For the text-containing cell, return its midpoint in (X, Y) coordinate format. 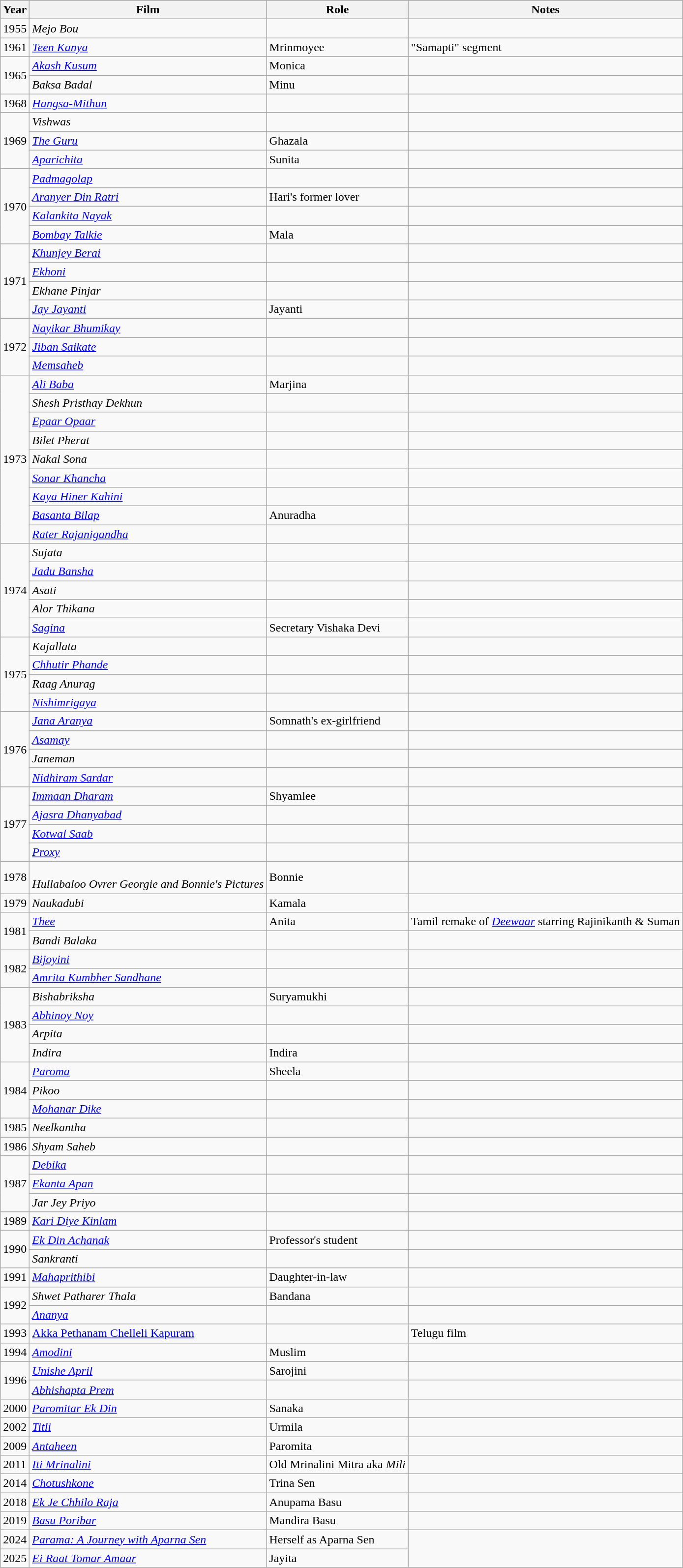
1993 (15, 1333)
Sonar Khancha (148, 478)
The Guru (148, 141)
Ajasra Dhanyabad (148, 814)
Nidhiram Sardar (148, 777)
Parama: A Journey with Aparna Sen (148, 1539)
Neelkantha (148, 1127)
Notes (545, 10)
Sarojini (337, 1371)
Sheela (337, 1071)
Titli (148, 1427)
Bilet Pherat (148, 440)
Alor Thikana (148, 609)
Pikoo (148, 1090)
Shesh Pristhay Dekhun (148, 403)
Trina Sen (337, 1483)
Nakal Sona (148, 459)
1965 (15, 75)
Paromitar Ek Din (148, 1408)
Teen Kanya (148, 47)
Akash Kusum (148, 66)
Kalankita Nayak (148, 215)
Abhinoy Noy (148, 1015)
Kotwal Saab (148, 834)
Bombay Talkie (148, 235)
Mala (337, 235)
Rater Rajanigandha (148, 534)
Telugu film (545, 1333)
Marjina (337, 384)
Basanta Bilap (148, 515)
Proxy (148, 852)
Mejo Bou (148, 29)
1985 (15, 1127)
Bijoyini (148, 959)
Jay Jayanti (148, 309)
Kajallata (148, 646)
Jayanti (337, 309)
Nishimrigaya (148, 702)
Minu (337, 85)
Abhishapta Prem (148, 1389)
1992 (15, 1305)
Epaar Opaar (148, 422)
1979 (15, 903)
Paromita (337, 1446)
Debika (148, 1165)
Jayita (337, 1558)
Suryamukhi (337, 996)
Chotushkone (148, 1483)
Jar Jey Priyo (148, 1203)
1978 (15, 877)
Shwet Patharer Thala (148, 1296)
Hullabaloo Ovrer Georgie and Bonnie's Pictures (148, 877)
Antaheen (148, 1446)
2009 (15, 1446)
Ek Din Achanak (148, 1240)
Naukadubi (148, 903)
1973 (15, 459)
Daughter-in-law (337, 1277)
Jadu Bansha (148, 572)
Aranyer Din Ratri (148, 197)
Vishwas (148, 122)
Unishe April (148, 1371)
Immaan Dharam (148, 796)
Memsaheb (148, 365)
Jana Aranya (148, 721)
Bandi Balaka (148, 940)
2025 (15, 1558)
Hari's former lover (337, 197)
Ekanta Apan (148, 1184)
Tamil remake of Deewaar starring Rajinikanth & Suman (545, 922)
Ali Baba (148, 384)
1971 (15, 281)
Mohanar Dike (148, 1109)
Urmila (337, 1427)
Anita (337, 922)
Shyamlee (337, 796)
Akka Pethanam Chelleli Kapuram (148, 1333)
1987 (15, 1184)
1974 (15, 590)
1976 (15, 749)
Muslim (337, 1352)
Raag Anurag (148, 684)
1990 (15, 1249)
Ghazala (337, 141)
Ananya (148, 1315)
Herself as Aparna Sen (337, 1539)
1981 (15, 931)
2000 (15, 1408)
Amrita Kumbher Sandhane (148, 978)
Sanaka (337, 1408)
Sankranti (148, 1259)
Mahaprithibi (148, 1277)
1986 (15, 1146)
Arpita (148, 1034)
Sagina (148, 628)
Film (148, 10)
Ek Je Chhilo Raja (148, 1502)
Anuradha (337, 515)
1961 (15, 47)
1996 (15, 1380)
1955 (15, 29)
Padmagolap (148, 178)
Iti Mrinalini (148, 1465)
2014 (15, 1483)
Kari Diye Kinlam (148, 1221)
Ei Raat Tomar Amaar (148, 1558)
1977 (15, 824)
"Samapti" segment (545, 47)
1983 (15, 1025)
1972 (15, 347)
Paroma (148, 1071)
2011 (15, 1465)
Monica (337, 66)
Chhutir Phande (148, 665)
Aparichita (148, 159)
1982 (15, 968)
Baksa Badal (148, 85)
Janeman (148, 758)
Shyam Saheb (148, 1146)
1969 (15, 141)
Professor's student (337, 1240)
Anupama Basu (337, 1502)
Asamay (148, 740)
2018 (15, 1502)
Mandira Basu (337, 1521)
Mrinmoyee (337, 47)
Basu Poribar (148, 1521)
Amodini (148, 1352)
1994 (15, 1352)
Bishabriksha (148, 996)
Thee (148, 922)
Somnath's ex-girlfriend (337, 721)
Year (15, 10)
Khunjey Berai (148, 253)
1968 (15, 103)
Ekhane Pinjar (148, 291)
1991 (15, 1277)
Hangsa-Mithun (148, 103)
Asati (148, 590)
Sujata (148, 553)
Sunita (337, 159)
1989 (15, 1221)
2024 (15, 1539)
1970 (15, 206)
1984 (15, 1090)
1975 (15, 674)
Ekhoni (148, 272)
Nayikar Bhumikay (148, 328)
Role (337, 10)
Bonnie (337, 877)
Kamala (337, 903)
Bandana (337, 1296)
Secretary Vishaka Devi (337, 628)
2019 (15, 1521)
Kaya Hiner Kahini (148, 496)
Old Mrinalini Mitra aka Mili (337, 1465)
2002 (15, 1427)
Jiban Saikate (148, 347)
